From the cell containing the given text, extract its center point as [X, Y] coordinate. 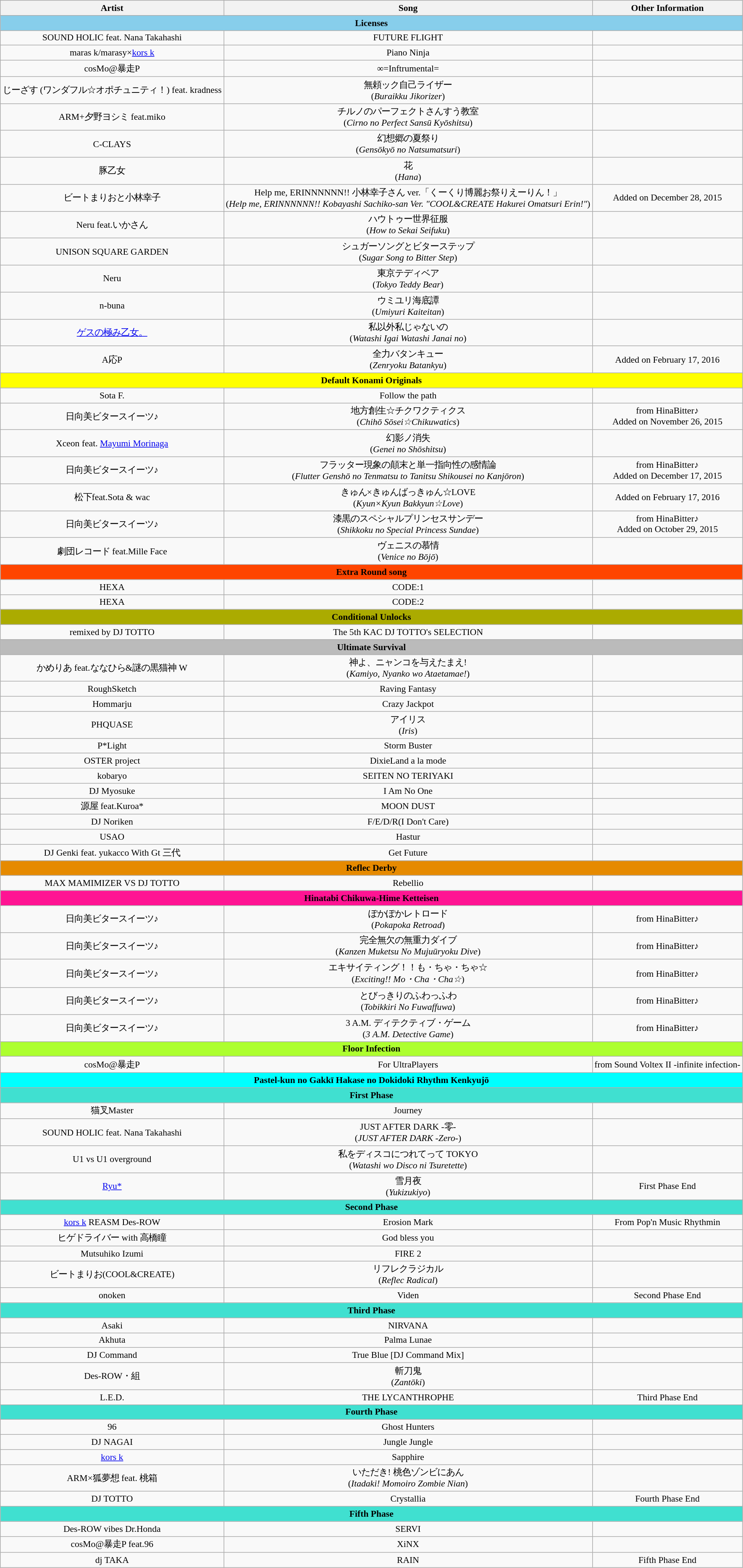
Fourth Phase End [667, 1499]
RoughSketch [112, 689]
Song [408, 8]
remixed by DJ TOTTO [112, 632]
kors k [112, 1457]
CODE:2 [408, 602]
F/E/D/R(I Don't Care) [408, 822]
Third Phase End [667, 1397]
SERVI [408, 1529]
kobaryo [112, 776]
FIRE 2 [408, 1254]
DJ Noriken [112, 822]
無頼ック自己ライザー(Buraikku Jikorizer) [408, 90]
Fifth Phase End [667, 1560]
First Phase End [667, 1186]
Second Phase End [667, 1296]
DJ Myosuke [112, 791]
Ghost Hunters [408, 1427]
Extra Round song [371, 572]
Des-ROW・組 [112, 1376]
from HinaBitter♪Added on October 29, 2015 [667, 524]
東京テディベア(Tokyo Teddy Bear) [408, 279]
Get Future [408, 852]
源屋 feat.Kuroa* [112, 806]
神よ、ニャンコを与えたまえ!(Kamiyo, Nyanko wo Ataetamae!) [408, 668]
地方創生☆チクワクティクス(Chihō Sōsei☆Chikuwatics) [408, 416]
P*Light [112, 746]
XiNX [408, 1545]
Palma Lunae [408, 1340]
Fifth Phase [371, 1514]
じーざす (ワンダフル☆オポチュニティ！) feat. kradness [112, 90]
U1 vs U1 overground [112, 1160]
The 5th KAC DJ TOTTO's SELECTION [408, 632]
JUST AFTER DARK -零-(JUST AFTER DARK -Zero-) [408, 1133]
完全無欠の無重力ダイブ(Kanzen Muketsu No Mujuūryoku Dive) [408, 946]
from HinaBitter♪Added on December 17, 2015 [667, 470]
エキサイティング！！も・ちゃ・ちゃ☆(Exciting!! Mo・Cha・Cha☆) [408, 973]
全力バタンキュー(Zenryoku Batankyu) [408, 360]
ARM+夕野ヨシミ feat.miko [112, 117]
kors k REASM Des-ROW [112, 1223]
True Blue [DJ Command Mix] [408, 1355]
Viden [408, 1296]
Rebellio [408, 883]
Raving Fantasy [408, 689]
ハウトゥー世界征服(How to Sekai Seifuku) [408, 225]
DJ Command [112, 1355]
DJ NAGAI [112, 1442]
96 [112, 1427]
シュガーソングとビターステップ(Sugar Song to Bitter Step) [408, 252]
アイリス(Iris) [408, 725]
FUTURE FLIGHT [408, 38]
maras k/marasy×kors k [112, 53]
SEITEN NO TERIYAKI [408, 776]
First Phase [371, 1095]
Des-ROW vibes Dr.Honda [112, 1529]
とびっきりのふわっふわ(Tobikkiri No Fuwaffuwa) [408, 1001]
劇団レコード feat.Mille Face [112, 551]
Fourth Phase [371, 1412]
Storm Buster [408, 746]
Reflec Derby [371, 868]
CODE:1 [408, 587]
Mutsuhiko Izumi [112, 1254]
ぽかぽかレトロード(Pokapoka Retroad) [408, 919]
Second Phase [371, 1207]
UNISON SQUARE GARDEN [112, 252]
DJ Genki feat. yukacco With Gt 三代 [112, 852]
ゲスの極み乙女。 [112, 332]
Conditional Unlocks [371, 617]
ビートまりおと小林幸子 [112, 198]
フラッター現象の顛末と単一指向性の感情論(Flutter Genshō no Tenmatsu to Tanitsu Shikousei no Kanjōron) [408, 470]
Sapphire [408, 1457]
ヒゲドライバー with 高橋瞳 [112, 1238]
Third Phase [371, 1310]
Asaki [112, 1326]
cosMo@暴走P feat.96 [112, 1545]
猫叉Master [112, 1111]
幻想郷の夏祭り(Gensōkyō no Natsumatsuri) [408, 144]
n-buna [112, 306]
豚乙女 [112, 171]
PHQUASE [112, 725]
きゅん×きゅんばっきゅん☆LOVE (Kyun×Kyun Bakkyun☆Love) [408, 497]
USAO [112, 837]
from Sound Voltex II -infinite infection- [667, 1065]
Follow the path [408, 395]
NIRVANA [408, 1326]
松下feat.Sota & wac [112, 497]
THE LYCANTHROPHE [408, 1397]
Akhuta [112, 1340]
For UltraPlayers [408, 1065]
God bless you [408, 1238]
MAX MAMIMIZER VS DJ TOTTO [112, 883]
ウミユリ海底譚(Umiyuri Kaiteitan) [408, 306]
Neru feat.いかさん [112, 225]
Crazy Jackpot [408, 704]
dj TAKA [112, 1560]
Jungle Jungle [408, 1442]
Added on December 28, 2015 [667, 198]
ヴェニスの慕情(Venice no Bōjō) [408, 551]
I Am No One [408, 791]
Hastur [408, 837]
Other Information [667, 8]
A応P [112, 360]
Help me, ERINNNNNN!! 小林幸子さん ver.「くーくり博麗お祭りえーりん！」(Help me, ERINNNNNN!! Kobayashi Sachiko-san Ver. "COOL&CREATE Hakurei Omatsuri Erin!") [408, 198]
私以外私じゃないの(Watashi Igai Watashi Janai no) [408, 332]
C-CLAYS [112, 144]
Ultimate Survival [371, 647]
リフレクラジカル(Reflec Radical) [408, 1274]
漆黒のスペシャルプリンセスサンデー(Shikkoku no Special Princess Sundae) [408, 524]
Hommarju [112, 704]
Crystallia [408, 1499]
斬刀鬼(Zantōki) [408, 1376]
onoken [112, 1296]
Pastel-kun no Gakkī Hakase no Dokidoki Rhythm Kenkyujō [371, 1080]
ARM×狐夢想 feat. 桃箱 [112, 1478]
from HinaBitter♪Added on November 26, 2015 [667, 416]
Ryu* [112, 1186]
Piano Ninja [408, 53]
Floor Infection [371, 1049]
From Pop'n Music Rhythmin [667, 1223]
MOON DUST [408, 806]
∞=Inftrumental= [408, 69]
チルノのパーフェクトさんすう教室(Cirno no Perfect Sansū Kyōshitsu) [408, 117]
雪月夜(Yukizukiyo) [408, 1186]
RAIN [408, 1560]
Licenses [371, 23]
Journey [408, 1111]
Neru [112, 279]
Default Konami Originals [371, 381]
ビートまりお(COOL&CREATE) [112, 1274]
私をディスコにつれてって TOKYO(Watashi wo Disco ni Tsuretette) [408, 1160]
幻影ノ消失(Genei no Shōshitsu) [408, 443]
OSTER project [112, 761]
いただき! 桃色ゾンビにあん(Itadaki! Momoiro Zombie Nian) [408, 1478]
L.E.D. [112, 1397]
Hinatabi Chikuwa-Hime Ketteisen [371, 898]
花(Hana) [408, 171]
Sota F. [112, 395]
Xceon feat. Mayumi Morinaga [112, 443]
DJ TOTTO [112, 1499]
DixieLand a la mode [408, 761]
Erosion Mark [408, 1223]
かめりあ feat.ななひら&謎の黒猫神 W [112, 668]
Artist [112, 8]
3 A.M. ディテクティブ・ゲーム(3 A.M. Detective Game) [408, 1028]
